Identify which cell holds the provided text, then report its [X, Y] central coordinate. 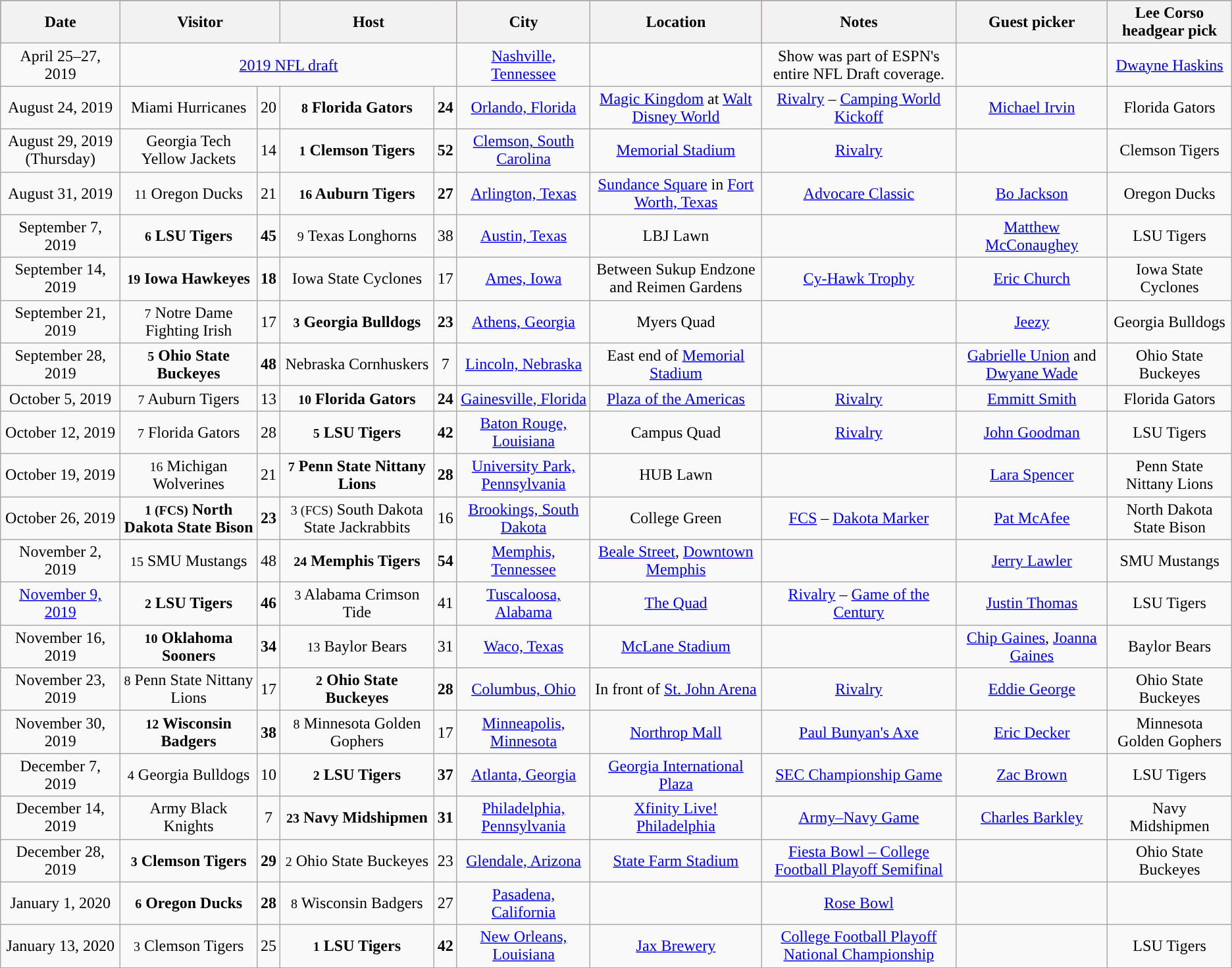
Eric Church [1032, 279]
Army–Navy Game [859, 817]
24 Memphis Tigers [357, 561]
November 2, 2019 [61, 561]
October 5, 2019 [61, 398]
Ames, Iowa [523, 279]
SEC Championship Game [859, 775]
Austin, Texas [523, 236]
Georgia Tech Yellow Jackets [189, 150]
8 Minnesota Golden Gophers [357, 732]
Baton Rouge, Louisiana [523, 432]
August 29, 2019 (Thursday) [61, 150]
Baylor Bears [1169, 646]
8 Wisconsin Badgers [357, 903]
Glendale, Arizona [523, 861]
Charles Barkley [1032, 817]
7 Penn State Nittany Lions [357, 475]
Rivalry – Game of the Century [859, 604]
Show was part of ESPN's entire NFL Draft coverage. [859, 64]
Zac Brown [1032, 775]
Lara Spencer [1032, 475]
Host [369, 22]
January 1, 2020 [61, 903]
8 Florida Gators [357, 108]
Emmitt Smith [1032, 398]
8 Penn State Nittany Lions [189, 690]
Sundance Square in Fort Worth, Texas [676, 193]
LBJ Lawn [676, 236]
SMU Mustangs [1169, 561]
13 [269, 398]
Waco, Texas [523, 646]
29 [269, 861]
December 7, 2019 [61, 775]
Matthew McConaughey [1032, 236]
14 [269, 150]
January 13, 2020 [61, 946]
November 16, 2019 [61, 646]
September 21, 2019 [61, 321]
Lee Corso headgear pick [1169, 22]
5 LSU Tigers [357, 432]
Guest picker [1032, 22]
September 28, 2019 [61, 365]
Arlington, Texas [523, 193]
Atlanta, Georgia [523, 775]
Rose Bowl [859, 903]
4 Georgia Bulldogs [189, 775]
December 14, 2019 [61, 817]
Nebraska Cornhuskers [357, 365]
16 Auburn Tigers [357, 193]
Jerry Lawler [1032, 561]
Columbus, Ohio [523, 690]
1 Clemson Tigers [357, 150]
University Park, Pennsylvania [523, 475]
New Orleans, Louisiana [523, 946]
City [523, 22]
Jeezy [1032, 321]
Justin Thomas [1032, 604]
Jax Brewery [676, 946]
Lincoln, Nebraska [523, 365]
November 30, 2019 [61, 732]
College Football Playoff National Championship [859, 946]
Campus Quad [676, 432]
Brookings, South Dakota [523, 517]
Xfinity Live! Philadelphia [676, 817]
North Dakota State Bison [1169, 517]
46 [269, 604]
7 Notre Dame Fighting Irish [189, 321]
College Green [676, 517]
Memorial Stadium [676, 150]
2019 NFL draft [289, 64]
54 [445, 561]
October 26, 2019 [61, 517]
10 [269, 775]
3 Alabama Crimson Tide [357, 604]
Gabrielle Union and Dwyane Wade [1032, 365]
Pat McAfee [1032, 517]
October 19, 2019 [61, 475]
Gainesville, Florida [523, 398]
December 28, 2019 [61, 861]
Nashville, Tennessee [523, 64]
October 12, 2019 [61, 432]
September 7, 2019 [61, 236]
16 Michigan Wolverines [189, 475]
Paul Bunyan's Axe [859, 732]
Myers Quad [676, 321]
Georgia International Plaza [676, 775]
November 9, 2019 [61, 604]
HUB Lawn [676, 475]
State Farm Stadium [676, 861]
McLane Stadium [676, 646]
12 Wisconsin Badgers [189, 732]
August 31, 2019 [61, 193]
37 [445, 775]
Clemson, South Carolina [523, 150]
Dwayne Haskins [1169, 64]
6 LSU Tigers [189, 236]
Pasadena, California [523, 903]
Plaza of the Americas [676, 398]
9 Texas Longhorns [357, 236]
Tuscaloosa, Alabama [523, 604]
In front of St. John Arena [676, 690]
Eric Decker [1032, 732]
18 [269, 279]
Date [61, 22]
Miami Hurricanes [189, 108]
Magic Kingdom at Walt Disney World [676, 108]
15 SMU Mustangs [189, 561]
1 LSU Tigers [357, 946]
Between Sukup Endzone and Reimen Gardens [676, 279]
Visitor [200, 22]
23 Navy Midshipmen [357, 817]
13 Baylor Bears [357, 646]
45 [269, 236]
16 [445, 517]
Army Black Knights [189, 817]
6 Oregon Ducks [189, 903]
Rivalry – Camping World Kickoff [859, 108]
FCS – Dakota Marker [859, 517]
John Goodman [1032, 432]
7 Auburn Tigers [189, 398]
Oregon Ducks [1169, 193]
The Quad [676, 604]
3 Georgia Bulldogs [357, 321]
November 23, 2019 [61, 690]
Eddie George [1032, 690]
Georgia Bulldogs [1169, 321]
20 [269, 108]
Minnesota Golden Gophers [1169, 732]
Beale Street, Downtown Memphis [676, 561]
Minneapolis, Minnesota [523, 732]
Advocare Classic [859, 193]
Clemson Tigers [1169, 150]
April 25–27, 2019 [61, 64]
Athens, Georgia [523, 321]
Penn State Nittany Lions [1169, 475]
August 24, 2019 [61, 108]
Location [676, 22]
Michael Irvin [1032, 108]
Navy Midshipmen [1169, 817]
Northrop Mall [676, 732]
10 Oklahoma Sooners [189, 646]
10 Florida Gators [357, 398]
3 (FCS) South Dakota State Jackrabbits [357, 517]
East end of Memorial Stadium [676, 365]
Cy-Hawk Trophy [859, 279]
Bo Jackson [1032, 193]
41 [445, 604]
September 14, 2019 [61, 279]
Philadelphia, Pennsylvania [523, 817]
Notes [859, 22]
34 [269, 646]
11 Oregon Ducks [189, 193]
5 Ohio State Buckeyes [189, 365]
19 Iowa Hawkeyes [189, 279]
25 [269, 946]
Orlando, Florida [523, 108]
Fiesta Bowl – College Football Playoff Semifinal [859, 861]
1 (FCS) North Dakota State Bison [189, 517]
Chip Gaines, Joanna Gaines [1032, 646]
52 [445, 150]
7 Florida Gators [189, 432]
Memphis, Tennessee [523, 561]
